Provide the [X, Y] coordinate of the cell's center where the given text is located.  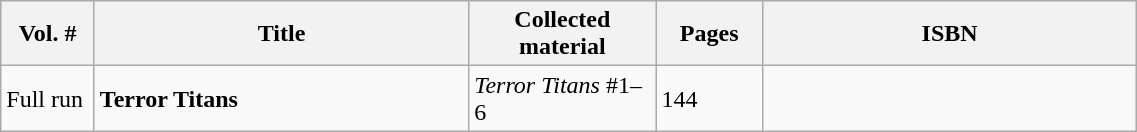
144 [710, 98]
Title [281, 34]
Terror Titans [281, 98]
Full run [48, 98]
Vol. # [48, 34]
ISBN [949, 34]
Terror Titans #1–6 [562, 98]
Collected material [562, 34]
Pages [710, 34]
